Capture the cell that displays the provided text and extract its [X, Y] central coordinate. 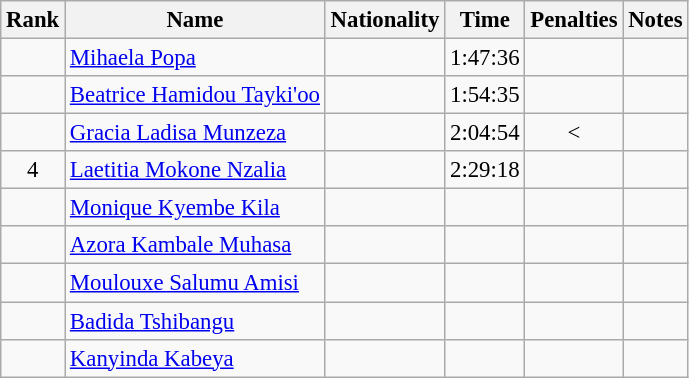
Moulouxe Salumu Amisi [196, 283]
Nationality [384, 20]
Kanyinda Kabeya [196, 358]
Name [196, 20]
< [574, 133]
Badida Tshibangu [196, 321]
Laetitia Mokone Nzalia [196, 170]
1:54:35 [485, 95]
Mihaela Popa [196, 58]
4 [33, 170]
Gracia Ladisa Munzeza [196, 133]
Beatrice Hamidou Tayki'oo [196, 95]
Azora Kambale Muhasa [196, 245]
Notes [656, 20]
1:47:36 [485, 58]
Rank [33, 20]
2:29:18 [485, 170]
2:04:54 [485, 133]
Penalties [574, 20]
Time [485, 20]
Monique Kyembe Kila [196, 208]
